Find where the given text appears and provide that cell's center as (X, Y) coordinate. 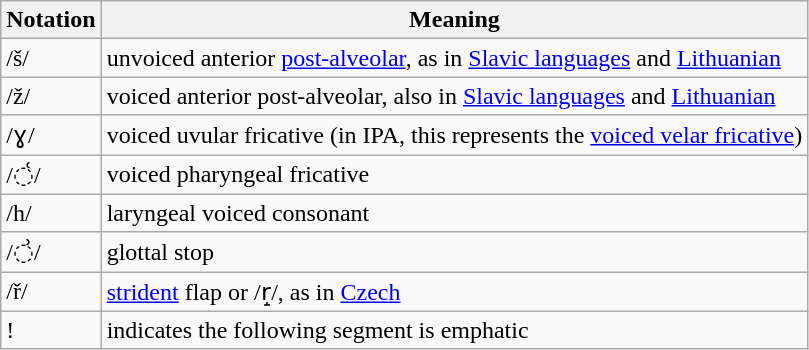
/◌͗/ (51, 252)
voiced anterior post-alveolar, also in Slavic languages and Lithuanian (454, 96)
! (51, 330)
Meaning (454, 20)
voiced uvular fricative (in IPA, this represents the voiced velar fricative) (454, 135)
unvoiced anterior post-alveolar, as in Slavic languages and Lithuanian (454, 58)
/š/ (51, 58)
indicates the following segment is emphatic (454, 330)
/◌͑/ (51, 174)
glottal stop (454, 252)
voiced pharyngeal fricative (454, 174)
/h/ (51, 213)
/ž/ (51, 96)
Notation (51, 20)
/ř/ (51, 292)
laryngeal voiced consonant (454, 213)
/ɣ/ (51, 135)
strident flap or /r̝/, as in Czech (454, 292)
